From the cell containing the given text, extract its center point as (X, Y) coordinate. 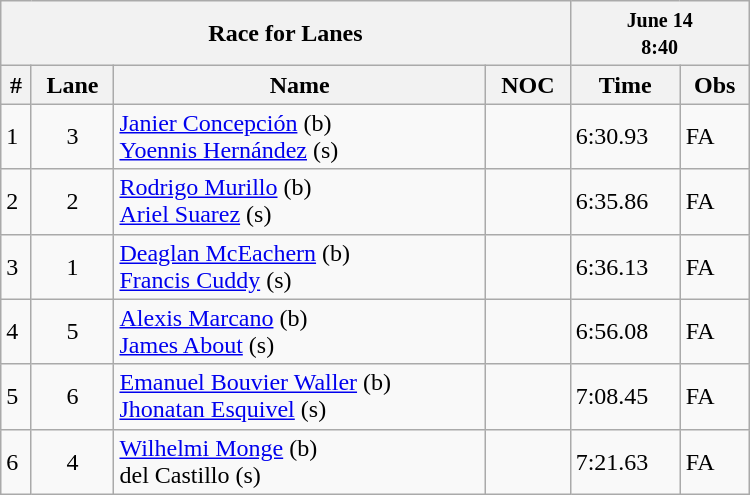
Deaglan McEachern (b) Francis Cuddy (s) (300, 266)
Name (300, 85)
Wilhelmi Monge (b) del Castillo (s) (300, 462)
Rodrigo Murillo (b)Ariel Suarez (s) (300, 202)
Emanuel Bouvier Waller (b) Jhonatan Esquivel (s) (300, 396)
Obs (714, 85)
Race for Lanes (286, 34)
June 148:40 (660, 34)
6:35.86 (625, 202)
6:30.93 (625, 136)
Time (625, 85)
7:08.45 (625, 396)
Lane (72, 85)
Alexis Marcano (b) James About (s) (300, 332)
NOC (528, 85)
# (16, 85)
6:56.08 (625, 332)
6:36.13 (625, 266)
Janier Concepción (b)Yoennis Hernández (s) (300, 136)
7:21.63 (625, 462)
